Capture the cell that displays the provided text and extract its (X, Y) central coordinate. 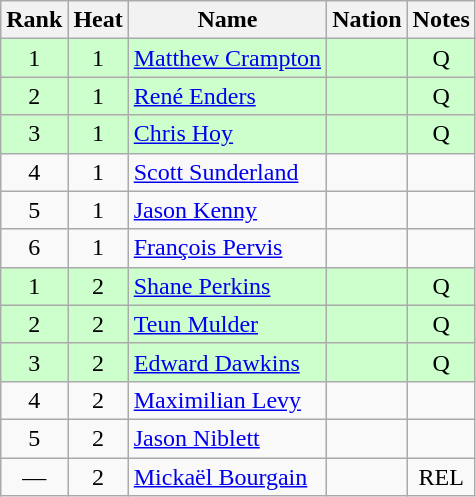
René Enders (227, 96)
Shane Perkins (227, 286)
Name (227, 20)
REL (441, 477)
François Pervis (227, 248)
Rank (34, 20)
Nation (367, 20)
Teun Mulder (227, 324)
Jason Niblett (227, 438)
Heat (98, 20)
Mickaël Bourgain (227, 477)
Scott Sunderland (227, 172)
Maximilian Levy (227, 400)
Chris Hoy (227, 134)
Jason Kenny (227, 210)
Edward Dawkins (227, 362)
6 (34, 248)
Notes (441, 20)
Matthew Crampton (227, 58)
— (34, 477)
